Capture the cell that displays the provided text and extract its (x, y) central coordinate. 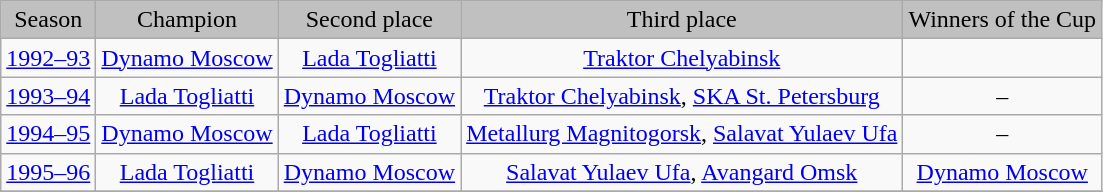
Second place (369, 20)
Traktor Chelyabinsk (682, 58)
1994–95 (48, 134)
Third place (682, 20)
1993–94 (48, 96)
Traktor Chelyabinsk, SKA St. Petersburg (682, 96)
Season (48, 20)
Salavat Yulaev Ufa, Avangard Omsk (682, 172)
1992–93 (48, 58)
Metallurg Magnitogorsk, Salavat Yulaev Ufa (682, 134)
1995–96 (48, 172)
Champion (187, 20)
Winners of the Cup (1002, 20)
